Search for the cell housing the specified text and yield its (x, y) center coordinate. 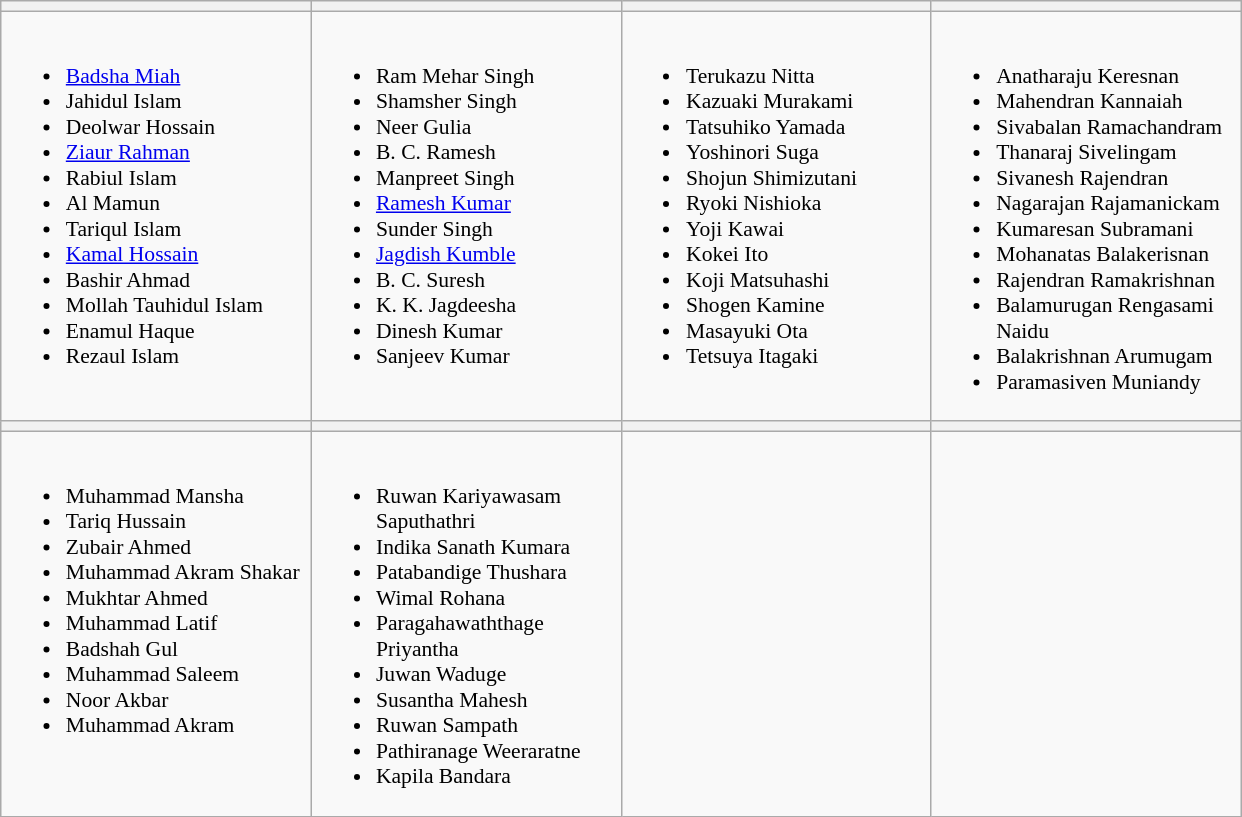
Muhammad ManshaTariq HussainZubair AhmedMuhammad Akram ShakarMukhtar AhmedMuhammad LatifBadshah GulMuhammad SaleemNoor AkbarMuhammad Akram (156, 624)
